Pinpoint the cell where the given text exists, returning its [X, Y] midpoint coordinate. 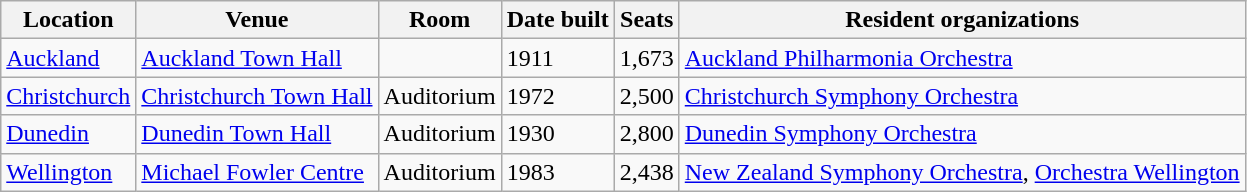
1972 [558, 96]
Christchurch Town Hall [257, 96]
Christchurch [68, 96]
Auckland Town Hall [257, 58]
1983 [558, 172]
Dunedin Symphony Orchestra [962, 134]
Dunedin [68, 134]
Auckland Philharmonia Orchestra [962, 58]
1930 [558, 134]
Location [68, 20]
New Zealand Symphony Orchestra, Orchestra Wellington [962, 172]
Dunedin Town Hall [257, 134]
2,800 [646, 134]
Seats [646, 20]
1,673 [646, 58]
Date built [558, 20]
Auckland [68, 58]
Resident organizations [962, 20]
Venue [257, 20]
Wellington [68, 172]
1911 [558, 58]
Michael Fowler Centre [257, 172]
2,438 [646, 172]
Room [440, 20]
Christchurch Symphony Orchestra [962, 96]
2,500 [646, 96]
